Capture the cell that displays the provided text and extract its [x, y] central coordinate. 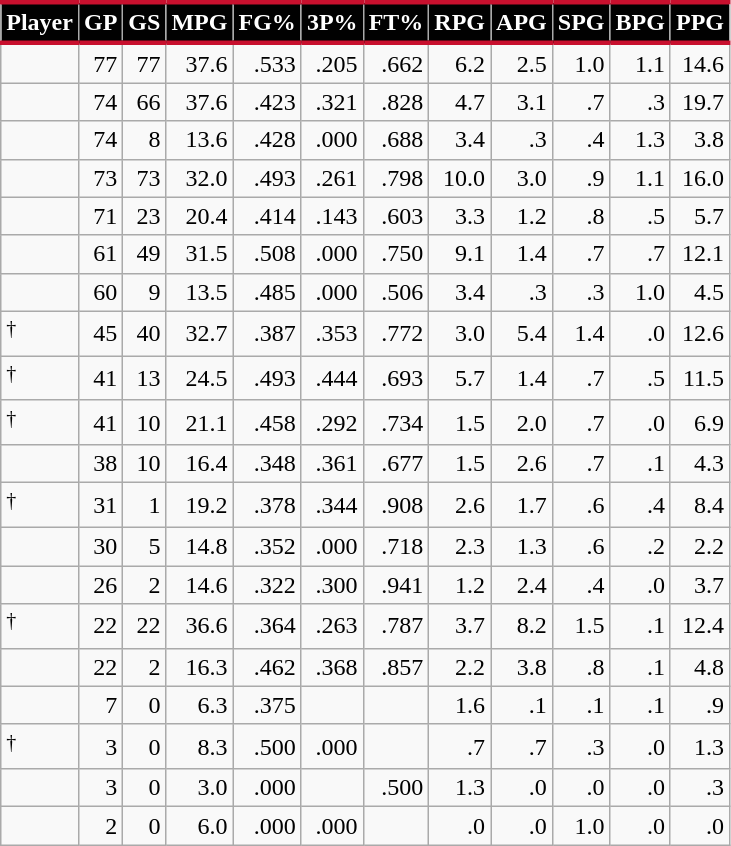
.352 [267, 547]
.485 [267, 292]
13.5 [200, 292]
16.0 [700, 178]
30 [100, 547]
GS [144, 22]
13 [144, 378]
.718 [396, 547]
1.6 [460, 705]
.662 [396, 63]
4.8 [700, 667]
6.3 [200, 705]
.693 [396, 378]
.908 [396, 506]
2.5 [522, 63]
32.7 [200, 334]
.603 [396, 216]
8.4 [700, 506]
.941 [396, 585]
6.9 [700, 422]
1 [144, 506]
14.8 [200, 547]
32.0 [200, 178]
MPG [200, 22]
.857 [396, 667]
.368 [332, 667]
20.4 [200, 216]
.353 [332, 334]
.458 [267, 422]
.292 [332, 422]
23 [144, 216]
3.1 [522, 102]
.444 [332, 378]
.364 [267, 626]
6.0 [200, 826]
26 [100, 585]
.787 [396, 626]
.734 [396, 422]
.506 [396, 292]
FG% [267, 22]
31 [100, 506]
8 [144, 140]
.828 [396, 102]
APG [522, 22]
.344 [332, 506]
.263 [332, 626]
.2 [640, 547]
71 [100, 216]
.143 [332, 216]
.533 [267, 63]
GP [100, 22]
.321 [332, 102]
.772 [396, 334]
45 [100, 334]
10.0 [460, 178]
1.7 [522, 506]
FT% [396, 22]
7 [100, 705]
4.7 [460, 102]
.322 [267, 585]
16.4 [200, 464]
.750 [396, 254]
49 [144, 254]
.300 [332, 585]
4.5 [700, 292]
6.2 [460, 63]
2.4 [522, 585]
12.4 [700, 626]
.387 [267, 334]
38 [100, 464]
.677 [396, 464]
3P% [332, 22]
.688 [396, 140]
.361 [332, 464]
60 [100, 292]
19.2 [200, 506]
.348 [267, 464]
Player [40, 22]
21.1 [200, 422]
5 [144, 547]
.428 [267, 140]
4.3 [700, 464]
31.5 [200, 254]
11.5 [700, 378]
8.3 [200, 746]
61 [100, 254]
2.0 [522, 422]
40 [144, 334]
5.4 [522, 334]
SPG [581, 22]
66 [144, 102]
RPG [460, 22]
19.7 [700, 102]
9 [144, 292]
.205 [332, 63]
.375 [267, 705]
PPG [700, 22]
16.3 [200, 667]
9.1 [460, 254]
.798 [396, 178]
.508 [267, 254]
BPG [640, 22]
24.5 [200, 378]
2.3 [460, 547]
12.1 [700, 254]
3.3 [460, 216]
.378 [267, 506]
.462 [267, 667]
13.6 [200, 140]
.423 [267, 102]
12.6 [700, 334]
36.6 [200, 626]
.414 [267, 216]
.261 [332, 178]
8.2 [522, 626]
